From the cell containing the given text, extract its center point as [x, y] coordinate. 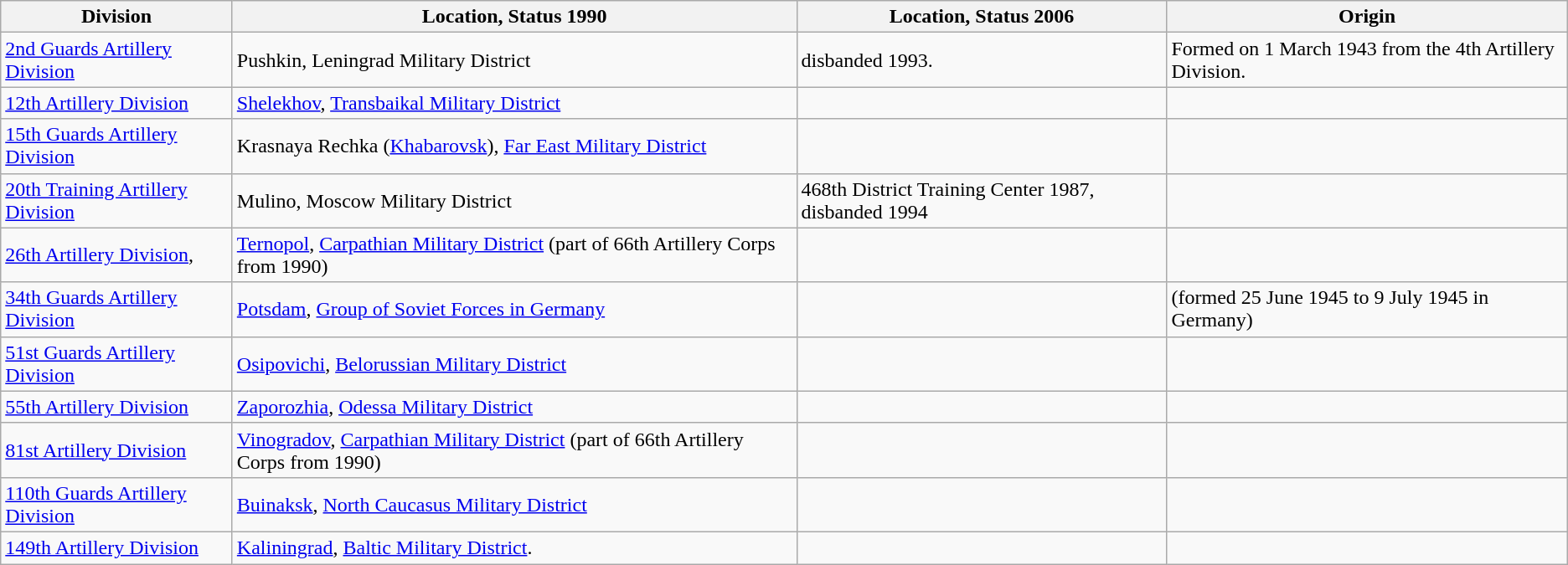
Kaliningrad, Baltic Military District. [514, 547]
81st Artillery Division [117, 450]
disbanded 1993. [982, 60]
110th Guards Artillery Division [117, 504]
Shelekhov, Transbaikal Military District [514, 103]
468th District Training Center 1987, disbanded 1994 [982, 201]
149th Artillery Division [117, 547]
Pushkin, Leningrad Military District [514, 60]
Ternopol, Carpathian Military District (part of 66th Artillery Corps from 1990) [514, 254]
Formed on 1 March 1943 from the 4th Artillery Division. [1367, 60]
Vinogradov, Carpathian Military District (part of 66th Artillery Corps from 1990) [514, 450]
26th Artillery Division, [117, 254]
15th Guards Artillery Division [117, 146]
Location, Status 1990 [514, 17]
51st Guards Artillery Division [117, 363]
2nd Guards Artillery Division [117, 60]
Osipovichi, Belorussian Military District [514, 363]
55th Artillery Division [117, 407]
Location, Status 2006 [982, 17]
Mulino, Moscow Military District [514, 201]
Buinaksk, North Caucasus Military District [514, 504]
20th Training Artillery Division [117, 201]
Zaporozhia, Odessa Military District [514, 407]
Origin [1367, 17]
34th Guards Artillery Division [117, 310]
Krasnaya Rechka (Khabarovsk), Far East Military District [514, 146]
Division [117, 17]
(formed 25 June 1945 to 9 July 1945 in Germany) [1367, 310]
12th Artillery Division [117, 103]
Potsdam, Group of Soviet Forces in Germany [514, 310]
